Capture the cell that displays the provided text and extract its [X, Y] central coordinate. 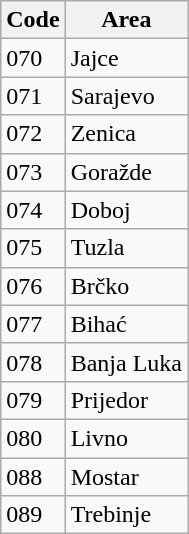
Goražde [126, 172]
Mostar [126, 477]
Trebinje [126, 515]
Banja Luka [126, 362]
Tuzla [126, 248]
074 [33, 210]
Area [126, 20]
079 [33, 400]
078 [33, 362]
089 [33, 515]
077 [33, 324]
088 [33, 477]
076 [33, 286]
071 [33, 96]
073 [33, 172]
075 [33, 248]
070 [33, 58]
Livno [126, 438]
Sarajevo [126, 96]
Zenica [126, 134]
080 [33, 438]
Jajce [126, 58]
Prijedor [126, 400]
Bihać [126, 324]
072 [33, 134]
Doboj [126, 210]
Brčko [126, 286]
Code [33, 20]
